Find where the given text appears and provide that cell's center as (x, y) coordinate. 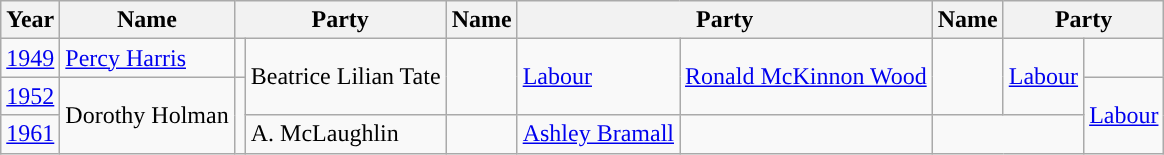
Dorothy Holman (147, 115)
Year (30, 20)
Beatrice Lilian Tate (346, 77)
Ashley Bramall (598, 134)
Percy Harris (147, 58)
1952 (30, 96)
1961 (30, 134)
Ronald McKinnon Wood (806, 77)
1949 (30, 58)
A. McLaughlin (346, 134)
